Extract the (x, y) coordinate from the center of the cell holding the provided text.  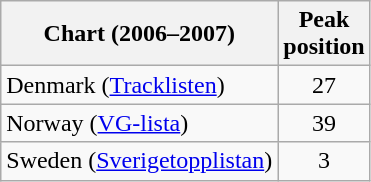
3 (324, 161)
39 (324, 123)
Denmark (Tracklisten) (140, 85)
27 (324, 85)
Peakposition (324, 34)
Sweden (Sverigetopplistan) (140, 161)
Chart (2006–2007) (140, 34)
Norway (VG-lista) (140, 123)
